From the cell containing the given text, extract its center point as (x, y) coordinate. 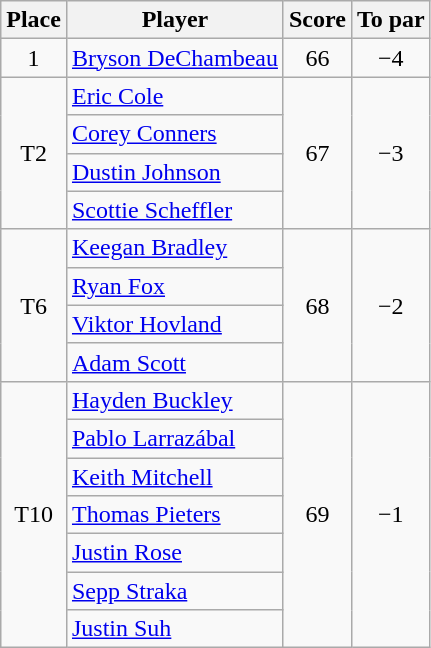
Corey Conners (174, 134)
Scottie Scheffler (174, 210)
T10 (34, 514)
T6 (34, 305)
Justin Suh (174, 629)
Bryson DeChambeau (174, 58)
Adam Scott (174, 362)
Score (317, 20)
1 (34, 58)
−2 (390, 305)
Pablo Larrazábal (174, 438)
67 (317, 153)
Player (174, 20)
Sepp Straka (174, 591)
−1 (390, 514)
Ryan Fox (174, 286)
−4 (390, 58)
Thomas Pieters (174, 515)
Hayden Buckley (174, 400)
−3 (390, 153)
T2 (34, 153)
Dustin Johnson (174, 172)
Place (34, 20)
To par (390, 20)
Justin Rose (174, 553)
Keegan Bradley (174, 248)
66 (317, 58)
Keith Mitchell (174, 477)
Eric Cole (174, 96)
69 (317, 514)
Viktor Hovland (174, 324)
68 (317, 305)
